Capture the cell that displays the provided text and extract its [x, y] central coordinate. 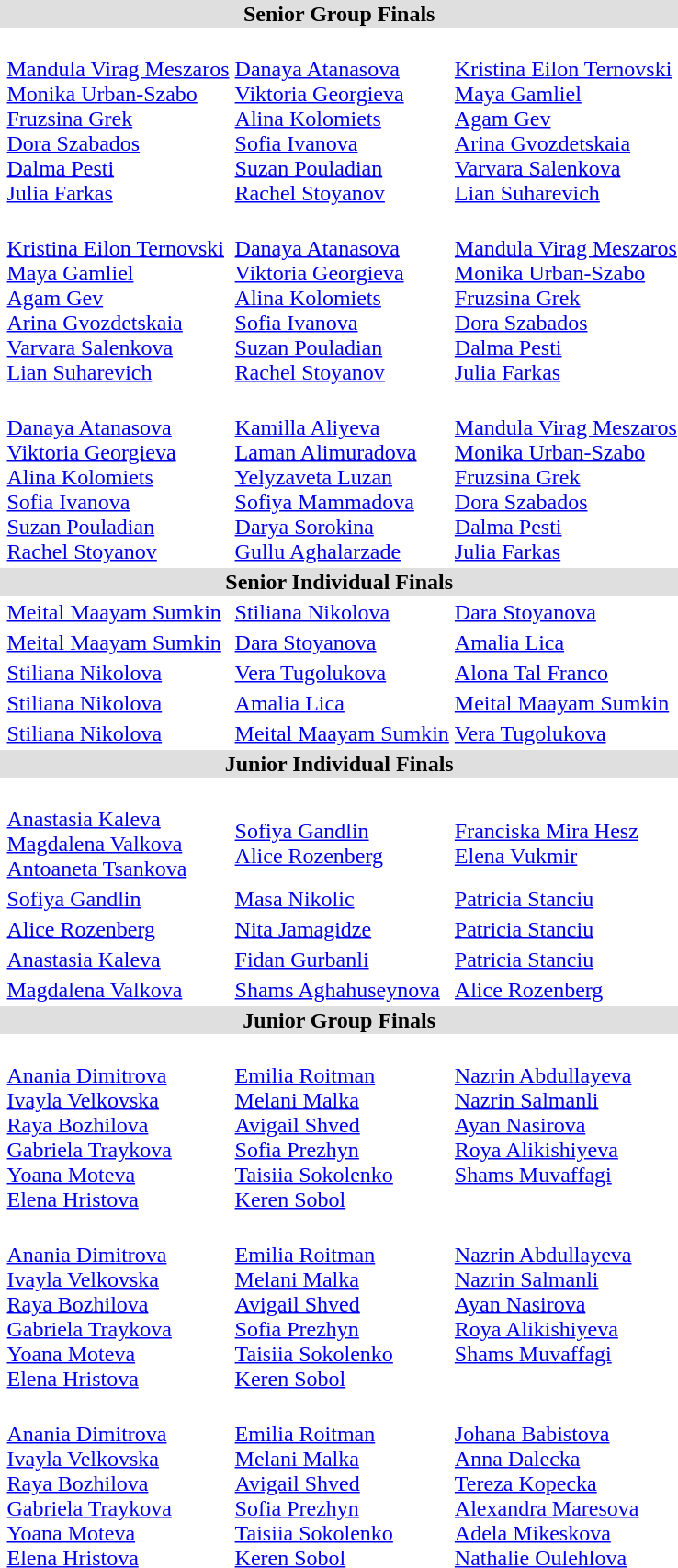
Junior Individual Finals [339, 764]
Masa Nikolic [342, 899]
Magdalena Valkova [118, 990]
Anastasia Kaleva [118, 960]
Kamilla AliyevaLaman AlimuradovaYelyzaveta LuzanSofiya MammadovaDarya SorokinaGullu Aghalarzade [342, 477]
Alona Tal Franco [566, 673]
Fidan Gurbanli [342, 960]
Nita Jamagidze [342, 929]
Sofiya Gandlin [118, 899]
Shams Aghahuseynova [342, 990]
Anastasia KalevaMagdalena ValkovaAntoaneta Tsankova [118, 831]
Senior Individual Finals [339, 582]
Franciska Mira HeszElena Vukmir [566, 831]
Junior Group Finals [339, 1020]
Sofiya GandlinAlice Rozenberg [342, 831]
Senior Group Finals [339, 14]
